Return (x, y) of the center of cell containing provided text 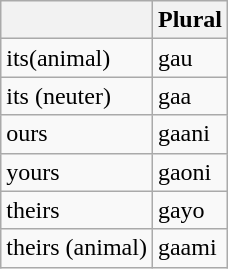
gaami (190, 248)
its(animal) (77, 58)
gaa (190, 96)
theirs (77, 210)
ours (77, 134)
gaani (190, 134)
theirs (animal) (77, 248)
its (neuter) (77, 96)
gayo (190, 210)
gaoni (190, 172)
Plural (190, 20)
yours (77, 172)
gau (190, 58)
